Find where the given text appears and provide that cell's center as (X, Y) coordinate. 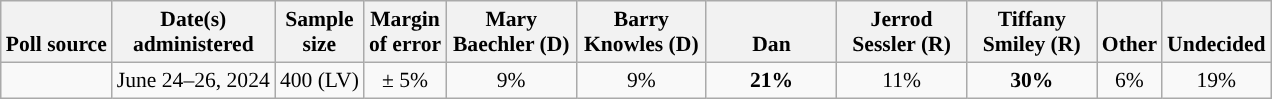
MaryBaechler (D) (511, 32)
Undecided (1216, 32)
30% (1032, 80)
11% (902, 80)
June 24–26, 2024 (194, 80)
± 5% (405, 80)
Date(s)administered (194, 32)
Samplesize (320, 32)
Dan (771, 32)
JerrodSessler (R) (902, 32)
21% (771, 80)
TiffanySmiley (R) (1032, 32)
Other (1130, 32)
Poll source (56, 32)
19% (1216, 80)
6% (1130, 80)
BarryKnowles (D) (641, 32)
400 (LV) (320, 80)
Marginof error (405, 32)
